Search for the cell housing the specified text and yield its [X, Y] center coordinate. 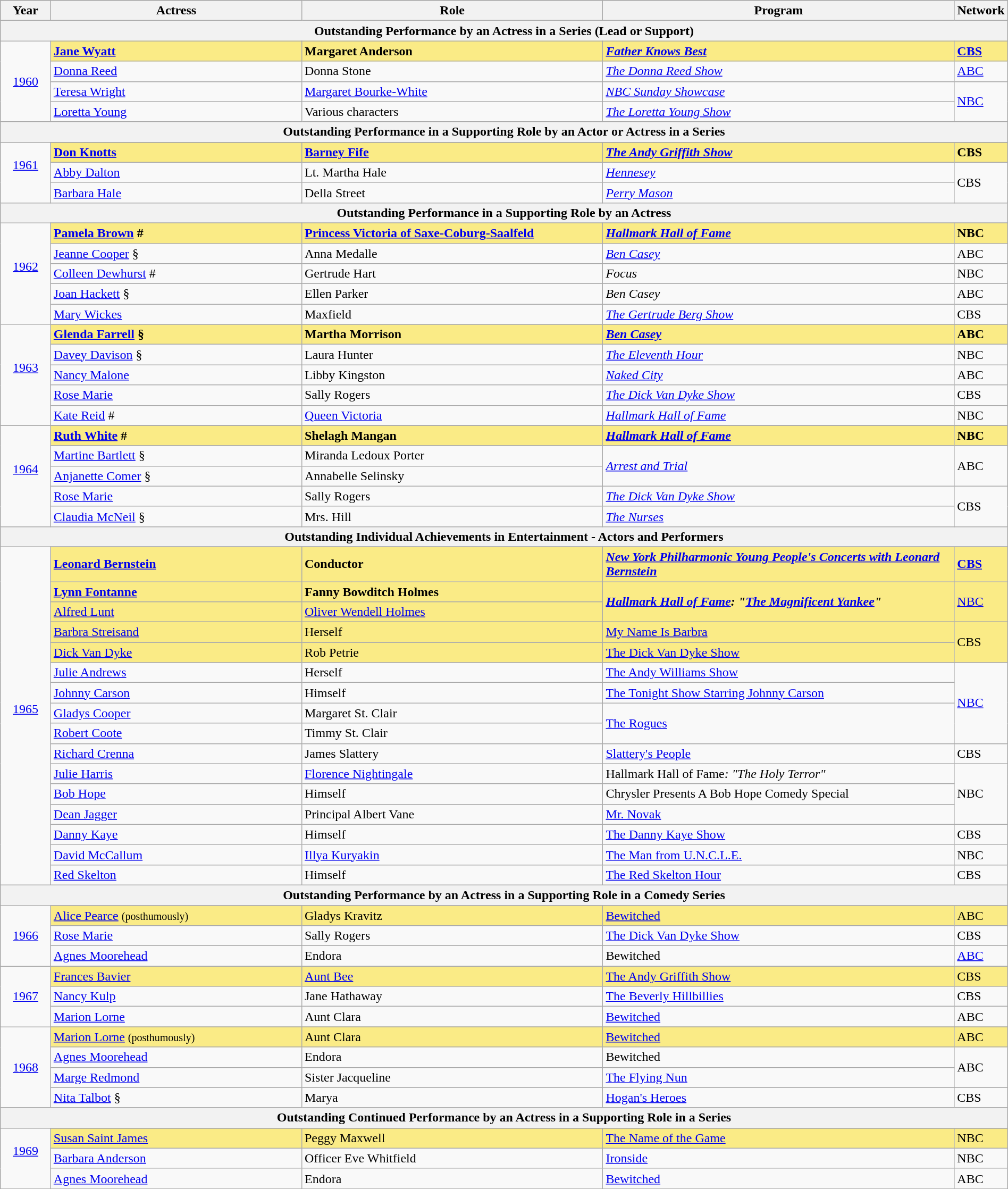
Donna Stone [452, 71]
Marya [452, 1098]
1965 [26, 716]
Margaret Bourke-White [452, 91]
Queen Victoria [452, 415]
Miranda Ledoux Porter [452, 456]
Libby Kingston [452, 375]
Claudia McNeil § [176, 516]
Hallmark Hall of Fame: "The Holy Terror" [778, 774]
Timmy St. Clair [452, 733]
1967 [26, 997]
The Donna Reed Show [778, 71]
Conductor [452, 564]
Fanny Bowditch Holmes [452, 592]
Dean Jagger [176, 814]
Laura Hunter [452, 355]
Frances Bavier [176, 976]
Red Skelton [176, 875]
Outstanding Performance in a Supporting Role by an Actor or Actress in a Series [504, 132]
The Name of the Game [778, 1138]
Perry Mason [778, 192]
Gertrude Hart [452, 274]
Program [778, 11]
Maxfield [452, 314]
Margaret Anderson [452, 51]
The Beverly Hillbillies [778, 997]
Hallmark Hall of Fame: "The Magnificent Yankee" [778, 602]
Role [452, 11]
Della Street [452, 192]
Outstanding Performance by an Actress in a Supporting Role in a Comedy Series [504, 895]
Arrest and Trial [778, 466]
Florence Nightingale [452, 774]
The Red Skelton Hour [778, 875]
Year [26, 11]
Loretta Young [176, 112]
Barney Fife [452, 152]
Danny Kaye [176, 834]
Peggy Maxwell [452, 1138]
Hogan's Heroes [778, 1098]
Joan Hackett § [176, 294]
Lt. Martha Hale [452, 172]
Julie Harris [176, 774]
Alfred Lunt [176, 612]
Marion Lorne [176, 1017]
Nancy Malone [176, 375]
Officer Eve Whitfield [452, 1158]
Susan Saint James [176, 1138]
Ruth White # [176, 436]
Father Knows Best [778, 51]
Dick Van Dyke [176, 652]
1964 [26, 476]
Alice Pearce (posthumously) [176, 915]
The Flying Nun [778, 1077]
The Danny Kaye Show [778, 834]
1961 [26, 172]
Martha Morrison [452, 334]
Lynn Fontanne [176, 592]
Jane Hathaway [452, 997]
Gladys Cooper [176, 713]
Martine Bartlett § [176, 456]
Barbara Hale [176, 192]
Hennesey [778, 172]
Anna Medalle [452, 254]
Illya Kuryakin [452, 855]
David McCallum [176, 855]
Julie Andrews [176, 673]
The Loretta Young Show [778, 112]
1963 [26, 375]
Princess Victoria of Saxe-Coburg-Saalfeld [452, 233]
The Gertrude Berg Show [778, 314]
Marion Lorne (posthumously) [176, 1037]
Naked City [778, 375]
Nita Talbot § [176, 1098]
Mr. Novak [778, 814]
Sister Jacqueline [452, 1077]
Pamela Brown # [176, 233]
1966 [26, 935]
Outstanding Individual Achievements in Entertainment - Actors and Performers [504, 537]
Mrs. Hill [452, 516]
Richard Crenna [176, 753]
Jeanne Cooper § [176, 254]
Marge Redmond [176, 1077]
Aunt Bee [452, 976]
The Tonight Show Starring Johnny Carson [778, 693]
1960 [26, 81]
Outstanding Continued Performance by an Actress in a Supporting Role in a Series [504, 1118]
Chrysler Presents A Bob Hope Comedy Special [778, 794]
Focus [778, 274]
New York Philharmonic Young People's Concerts with Leonard Bernstein [778, 564]
Glenda Farrell § [176, 334]
Shelagh Mangan [452, 436]
The Eleventh Hour [778, 355]
Bob Hope [176, 794]
Kate Reid # [176, 415]
Outstanding Performance in a Supporting Role by an Actress [504, 213]
Johnny Carson [176, 693]
Ironside [778, 1158]
1968 [26, 1067]
NBC Sunday Showcase [778, 91]
Annabelle Selinsky [452, 476]
Outstanding Performance by an Actress in a Series (Lead or Support) [504, 31]
My Name Is Barbra [778, 632]
1969 [26, 1158]
The Andy Williams Show [778, 673]
Jane Wyatt [176, 51]
Barbara Anderson [176, 1158]
Abby Dalton [176, 172]
The Man from U.N.C.L.E. [778, 855]
Slattery's People [778, 753]
Margaret St. Clair [452, 713]
James Slattery [452, 753]
Ellen Parker [452, 294]
Barbra Streisand [176, 632]
Teresa Wright [176, 91]
Donna Reed [176, 71]
Oliver Wendell Holmes [452, 612]
1962 [26, 273]
Robert Coote [176, 733]
Principal Albert Vane [452, 814]
Various characters [452, 112]
Anjanette Comer § [176, 476]
The Nurses [778, 516]
Network [981, 11]
Colleen Dewhurst # [176, 274]
Leonard Bernstein [176, 564]
Gladys Kravitz [452, 915]
Davey Davison § [176, 355]
Don Knotts [176, 152]
Nancy Kulp [176, 997]
Actress [176, 11]
Mary Wickes [176, 314]
The Rogues [778, 723]
Rob Petrie [452, 652]
